Find where the given text appears and provide that cell's center as (X, Y) coordinate. 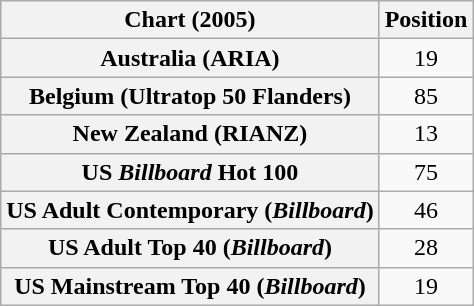
US Adult Contemporary (Billboard) (190, 210)
Belgium (Ultratop 50 Flanders) (190, 96)
85 (426, 96)
US Billboard Hot 100 (190, 172)
Position (426, 20)
US Adult Top 40 (Billboard) (190, 248)
Australia (ARIA) (190, 58)
13 (426, 134)
46 (426, 210)
75 (426, 172)
28 (426, 248)
New Zealand (RIANZ) (190, 134)
US Mainstream Top 40 (Billboard) (190, 286)
Chart (2005) (190, 20)
